Capture the cell that displays the provided text and extract its [x, y] central coordinate. 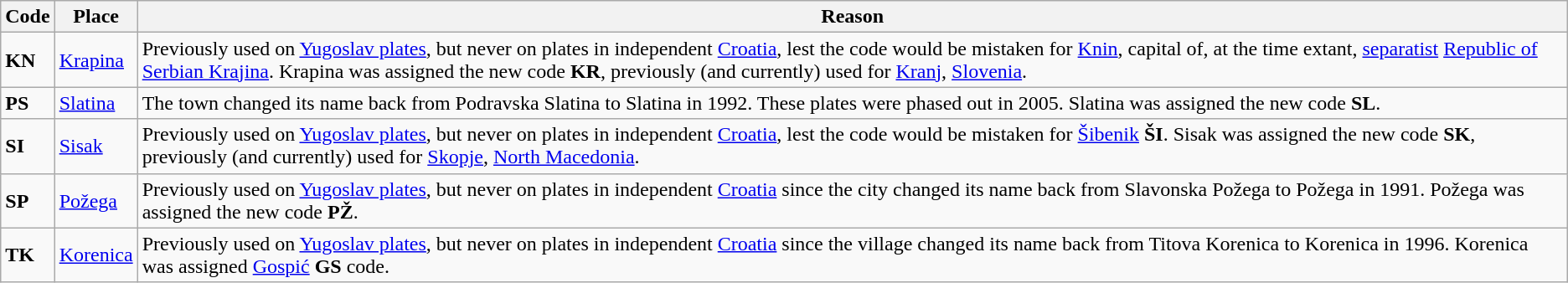
Reason [853, 17]
Korenica [95, 255]
PS [28, 103]
Krapina [95, 60]
SP [28, 201]
Slatina [95, 103]
KN [28, 60]
SI [28, 146]
Požega [95, 201]
The town changed its name back from Podravska Slatina to Slatina in 1992. These plates were phased out in 2005. Slatina was assigned the new code SL. [853, 103]
TK [28, 255]
Sisak [95, 146]
Code [28, 17]
Place [95, 17]
